Find where the given text appears and provide that cell's center as [x, y] coordinate. 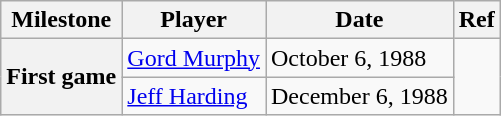
Milestone [62, 20]
Date [360, 20]
Jeff Harding [194, 96]
Player [194, 20]
First game [62, 77]
October 6, 1988 [360, 58]
Ref [476, 20]
Gord Murphy [194, 58]
December 6, 1988 [360, 96]
